Return the [X, Y] coordinate for the center point of the cell that contains the specified text.  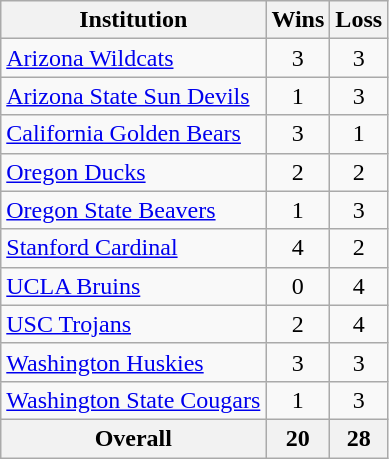
Oregon State Beavers [134, 210]
California Golden Bears [134, 134]
Stanford Cardinal [134, 248]
Wins [298, 20]
USC Trojans [134, 324]
Arizona State Sun Devils [134, 96]
20 [298, 438]
Washington Huskies [134, 362]
0 [298, 286]
Oregon Ducks [134, 172]
28 [359, 438]
Arizona Wildcats [134, 58]
Washington State Cougars [134, 400]
Overall [134, 438]
Institution [134, 20]
Loss [359, 20]
UCLA Bruins [134, 286]
